Extract the (X, Y) coordinate from the center of the cell holding the provided text.  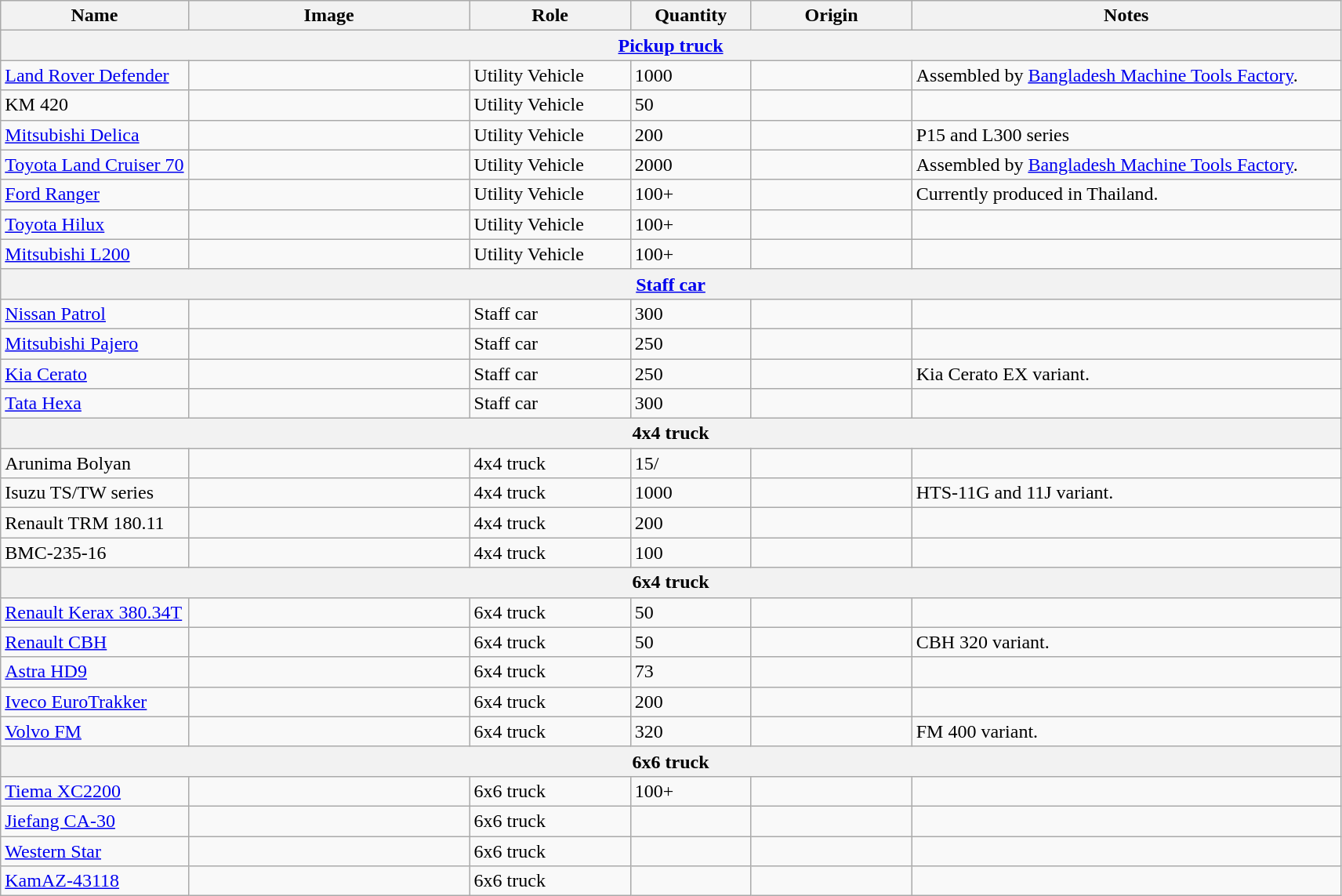
100 (691, 553)
Tiema XC2200 (94, 791)
Name (94, 16)
HTS-11G and 11J variant. (1126, 493)
73 (691, 672)
KamAZ-43118 (94, 881)
Nissan Patrol (94, 314)
Mitsubishi Pajero (94, 343)
Kia Cerato EX variant. (1126, 374)
Renault Kerax 380.34T (94, 612)
Toyota Land Cruiser 70 (94, 165)
Currently produced in Thailand. (1126, 194)
Image (329, 16)
Jiefang CA-30 (94, 821)
Toyota Hilux (94, 224)
Kia Cerato (94, 374)
Land Rover Defender (94, 75)
320 (691, 731)
2000 (691, 165)
P15 and L300 series (1126, 135)
Notes (1126, 16)
Isuzu TS/TW series (94, 493)
Role (550, 16)
Mitsubishi L200 (94, 254)
Renault CBH (94, 642)
FM 400 variant. (1126, 731)
Pickup truck (671, 45)
CBH 320 variant. (1126, 642)
Mitsubishi Delica (94, 135)
Iveco EuroTrakker (94, 702)
Tata Hexa (94, 404)
15/ (691, 463)
Ford Ranger (94, 194)
Western Star (94, 851)
BMC-235-16 (94, 553)
Astra HD9 (94, 672)
Renault TRM 180.11 (94, 523)
Arunima Bolyan (94, 463)
Volvo FM (94, 731)
Origin (831, 16)
Quantity (691, 16)
KM 420 (94, 105)
